Provide the (X, Y) coordinate of the cell's center where the given text is located.  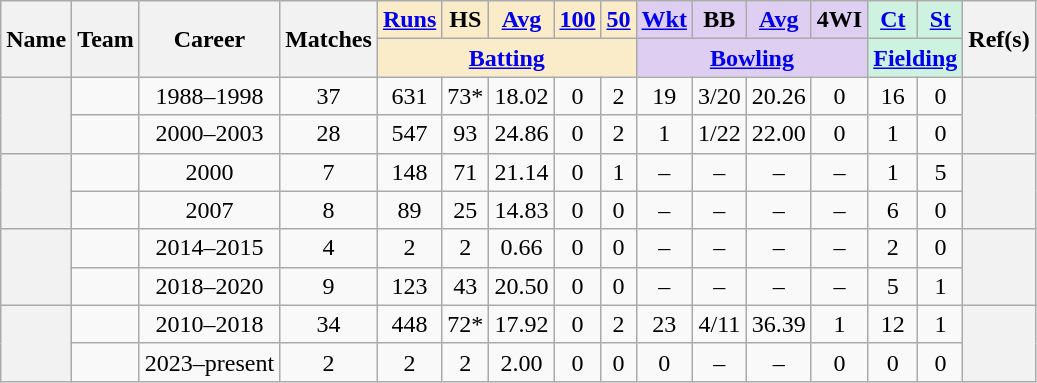
17.92 (522, 324)
16 (893, 96)
50 (618, 20)
148 (409, 172)
20.50 (522, 286)
Matches (329, 39)
2.00 (522, 362)
Runs (409, 20)
2007 (209, 210)
8 (329, 210)
Ct (893, 20)
21.14 (522, 172)
25 (466, 210)
St (940, 20)
24.86 (522, 134)
6 (893, 210)
448 (409, 324)
100 (578, 20)
4WI (839, 20)
93 (466, 134)
123 (409, 286)
3/20 (719, 96)
19 (664, 96)
2000–2003 (209, 134)
Team (106, 39)
28 (329, 134)
22.00 (778, 134)
BB (719, 20)
71 (466, 172)
18.02 (522, 96)
Bowling (752, 58)
20.26 (778, 96)
14.83 (522, 210)
Ref(s) (999, 39)
4 (329, 248)
12 (893, 324)
73* (466, 96)
Name (36, 39)
23 (664, 324)
Wkt (664, 20)
37 (329, 96)
2014–2015 (209, 248)
7 (329, 172)
Career (209, 39)
Batting (506, 58)
HS (466, 20)
1988–1998 (209, 96)
72* (466, 324)
43 (466, 286)
4/11 (719, 324)
0.66 (522, 248)
2010–2018 (209, 324)
547 (409, 134)
89 (409, 210)
34 (329, 324)
2000 (209, 172)
2018–2020 (209, 286)
631 (409, 96)
1/22 (719, 134)
9 (329, 286)
36.39 (778, 324)
2023–present (209, 362)
Fielding (916, 58)
